Return [x, y] of the center of cell containing provided text 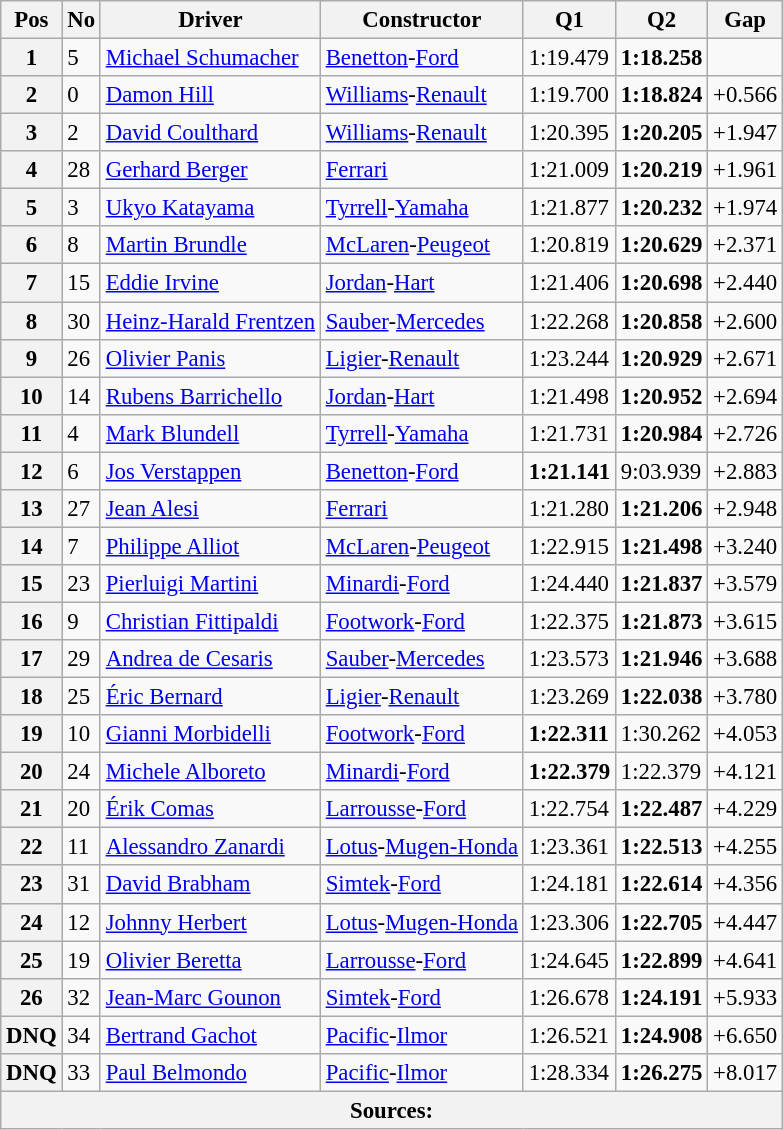
+2.694 [746, 396]
1:26.678 [569, 997]
Éric Bernard [210, 697]
18 [32, 697]
31 [81, 885]
Ukyo Katayama [210, 208]
+4.641 [746, 960]
1:22.311 [569, 734]
Damon Hill [210, 95]
+3.615 [746, 621]
Olivier Beretta [210, 960]
1:20.395 [569, 133]
+4.447 [746, 922]
Q2 [662, 20]
1:23.269 [569, 697]
Heinz-Harald Frentzen [210, 321]
+4.356 [746, 885]
+3.688 [746, 659]
1:20.205 [662, 133]
+6.650 [746, 1035]
1:20.698 [662, 283]
Olivier Panis [210, 358]
1:22.268 [569, 321]
Sources: [392, 1110]
+4.053 [746, 734]
David Coulthard [210, 133]
1:22.754 [569, 809]
1:26.275 [662, 1073]
1:24.191 [662, 997]
Driver [210, 20]
1:21.406 [569, 283]
33 [81, 1073]
1:20.232 [662, 208]
0 [81, 95]
34 [81, 1035]
29 [81, 659]
1:21.280 [569, 509]
1:23.361 [569, 847]
+1.974 [746, 208]
1:21.206 [662, 509]
32 [81, 997]
1:20.984 [662, 433]
1:24.645 [569, 960]
1:22.375 [569, 621]
1:22.705 [662, 922]
1:23.244 [569, 358]
Michael Schumacher [210, 58]
+2.671 [746, 358]
1:28.334 [569, 1073]
+2.440 [746, 283]
No [81, 20]
1:21.731 [569, 433]
+2.948 [746, 509]
Gap [746, 20]
16 [32, 621]
+3.780 [746, 697]
1:24.181 [569, 885]
Jean-Marc Gounon [210, 997]
1 [32, 58]
1:20.219 [662, 170]
+0.566 [746, 95]
1:24.440 [569, 584]
Mark Blundell [210, 433]
1:20.629 [662, 245]
1:23.306 [569, 922]
+3.579 [746, 584]
28 [81, 170]
1:24.908 [662, 1035]
Eddie Irvine [210, 283]
+4.121 [746, 772]
Johnny Herbert [210, 922]
+2.600 [746, 321]
+1.947 [746, 133]
30 [81, 321]
1:20.858 [662, 321]
Jos Verstappen [210, 471]
1:22.899 [662, 960]
+5.933 [746, 997]
Érik Comas [210, 809]
Philippe Alliot [210, 546]
Bertrand Gachot [210, 1035]
+8.017 [746, 1073]
1:21.141 [569, 471]
Pierluigi Martini [210, 584]
1:20.819 [569, 245]
+4.255 [746, 847]
+3.240 [746, 546]
+2.726 [746, 433]
17 [32, 659]
13 [32, 509]
1:26.521 [569, 1035]
1:22.038 [662, 697]
+2.371 [746, 245]
9:03.939 [662, 471]
22 [32, 847]
Michele Alboreto [210, 772]
Gianni Morbidelli [210, 734]
+2.883 [746, 471]
1:21.009 [569, 170]
1:20.929 [662, 358]
1:19.479 [569, 58]
Rubens Barrichello [210, 396]
Jean Alesi [210, 509]
Paul Belmondo [210, 1073]
David Brabham [210, 885]
1:18.824 [662, 95]
Alessandro Zanardi [210, 847]
1:21.837 [662, 584]
1:23.573 [569, 659]
21 [32, 809]
Constructor [422, 20]
1:20.952 [662, 396]
1:30.262 [662, 734]
1:21.877 [569, 208]
1:22.487 [662, 809]
1:21.873 [662, 621]
+1.961 [746, 170]
1:18.258 [662, 58]
1:22.614 [662, 885]
Q1 [569, 20]
1:19.700 [569, 95]
27 [81, 509]
1:22.513 [662, 847]
Gerhard Berger [210, 170]
1:22.915 [569, 546]
Christian Fittipaldi [210, 621]
+4.229 [746, 809]
1:21.946 [662, 659]
Martin Brundle [210, 245]
Andrea de Cesaris [210, 659]
Pos [32, 20]
